Extract the [x, y] coordinate from the center of the cell holding the provided text.  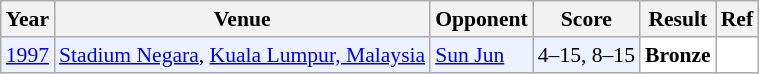
Sun Jun [482, 55]
Bronze [678, 55]
4–15, 8–15 [586, 55]
Score [586, 19]
Ref [737, 19]
Year [28, 19]
Stadium Negara, Kuala Lumpur, Malaysia [242, 55]
1997 [28, 55]
Result [678, 19]
Venue [242, 19]
Opponent [482, 19]
